Determine the [X, Y] coordinate at the center of the cell enclosing the given text.  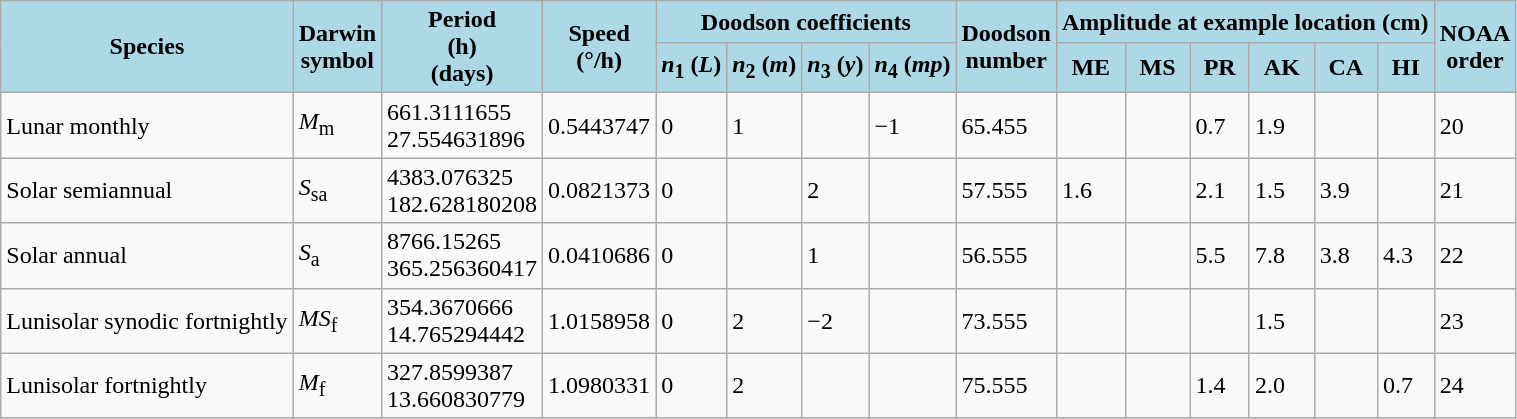
4.3 [1406, 256]
AK [1282, 68]
Period (h)(days) [462, 47]
327.859938713.660830779 [462, 386]
Lunar monthly [147, 126]
1.9 [1282, 126]
MS [1158, 68]
Sa [337, 256]
0.0410686 [600, 256]
Mm [337, 126]
Lunisolar synodic fortnightly [147, 320]
22 [1475, 256]
0.5443747 [600, 126]
73.555 [1006, 320]
8766.15265365.256360417 [462, 256]
1.0158958 [600, 320]
24 [1475, 386]
57.555 [1006, 190]
3.8 [1346, 256]
3.9 [1346, 190]
Solar semiannual [147, 190]
Amplitude at example location (cm) [1245, 22]
1.4 [1220, 386]
n3 (y) [836, 68]
20 [1475, 126]
ME [1090, 68]
Darwin symbol [337, 47]
21 [1475, 190]
5.5 [1220, 256]
1.6 [1090, 190]
0.0821373 [600, 190]
56.555 [1006, 256]
Doodson number [1006, 47]
Speed (°/h) [600, 47]
−2 [836, 320]
Doodson coefficients [806, 22]
CA [1346, 68]
Species [147, 47]
Mf [337, 386]
Lunisolar fortnightly [147, 386]
n1 (L) [692, 68]
65.455 [1006, 126]
n2 (m) [764, 68]
4383.076325182.628180208 [462, 190]
n4 (mp) [912, 68]
75.555 [1006, 386]
2.1 [1220, 190]
−1 [912, 126]
Ssa [337, 190]
2.0 [1282, 386]
NOAA order [1475, 47]
MSf [337, 320]
1.0980331 [600, 386]
Solar annual [147, 256]
661.311165527.554631896 [462, 126]
23 [1475, 320]
7.8 [1282, 256]
PR [1220, 68]
HI [1406, 68]
354.367066614.765294442 [462, 320]
